From the cell containing the given text, extract its center point as [x, y] coordinate. 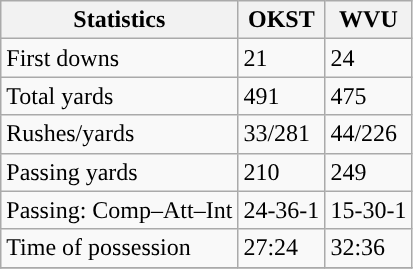
First downs [120, 58]
24 [368, 58]
Passing: Comp–Att–Int [120, 210]
44/226 [368, 134]
210 [282, 172]
Passing yards [120, 172]
491 [282, 96]
475 [368, 96]
24-36-1 [282, 210]
Rushes/yards [120, 134]
OKST [282, 20]
249 [368, 172]
27:24 [282, 248]
21 [282, 58]
15-30-1 [368, 210]
32:36 [368, 248]
Time of possession [120, 248]
33/281 [282, 134]
Statistics [120, 20]
Total yards [120, 96]
WVU [368, 20]
